Determine the [x, y] coordinate at the center of the cell enclosing the given text.  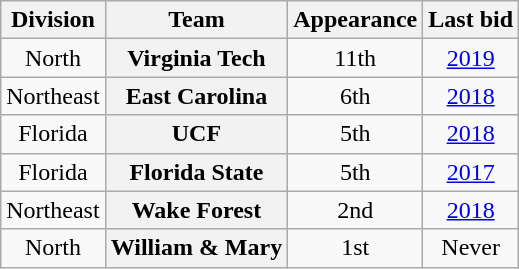
Wake Forest [196, 210]
Virginia Tech [196, 58]
2017 [471, 172]
1st [356, 248]
6th [356, 96]
2019 [471, 58]
William & Mary [196, 248]
Division [53, 20]
Team [196, 20]
UCF [196, 134]
11th [356, 58]
East Carolina [196, 96]
Never [471, 248]
Appearance [356, 20]
Last bid [471, 20]
Florida State [196, 172]
2nd [356, 210]
